Identify which cell holds the provided text, then report its [X, Y] central coordinate. 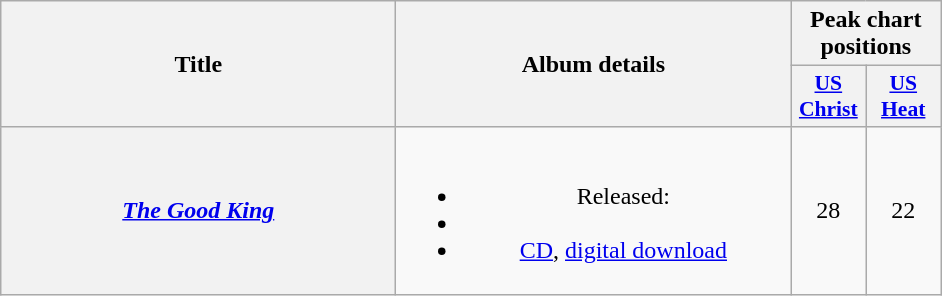
Released: CD, digital download [594, 210]
Peak chart positions [866, 34]
USChrist [828, 96]
Title [198, 64]
28 [828, 210]
USHeat [904, 96]
Album details [594, 64]
22 [904, 210]
The Good King [198, 210]
